Locate the cell with the specified text and output its (x, y) center coordinate. 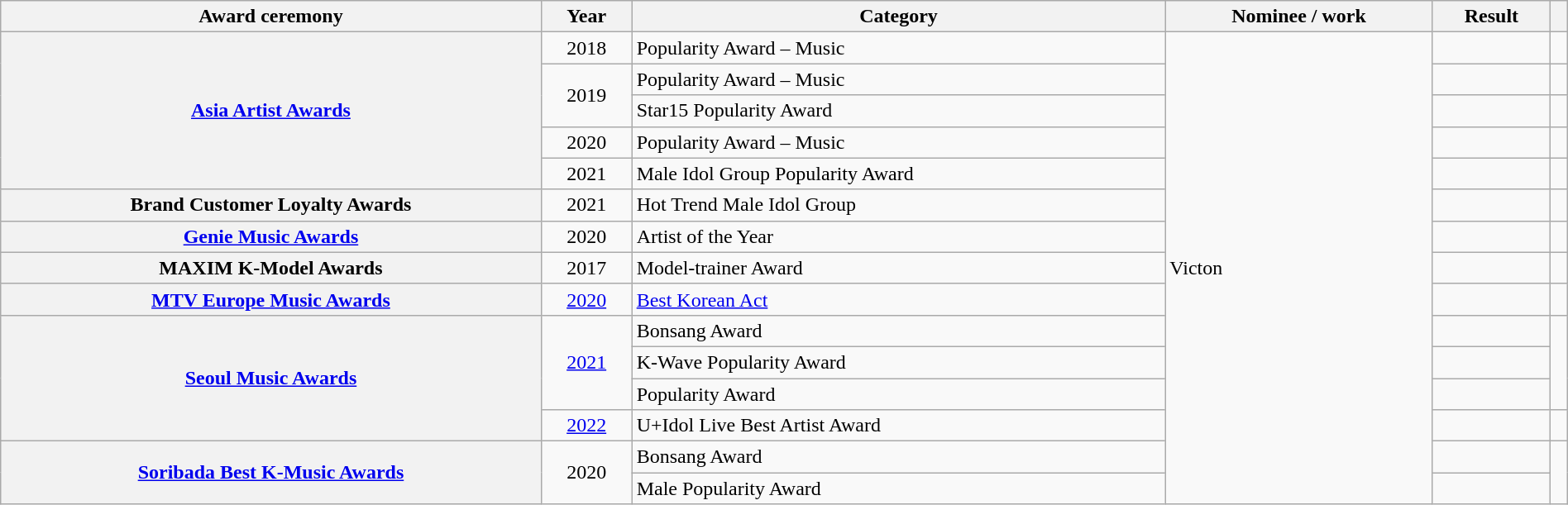
Best Korean Act (898, 299)
U+Idol Live Best Artist Award (898, 426)
2018 (586, 48)
Result (1491, 17)
Award ceremony (271, 17)
MTV Europe Music Awards (271, 299)
2017 (586, 268)
Popularity Award (898, 394)
K-Wave Popularity Award (898, 362)
Category (898, 17)
Brand Customer Loyalty Awards (271, 205)
Asia Artist Awards (271, 111)
Male Idol Group Popularity Award (898, 174)
Soribada Best K-Music Awards (271, 473)
Year (586, 17)
2019 (586, 95)
Hot Trend Male Idol Group (898, 205)
Genie Music Awards (271, 236)
2022 (586, 426)
Nominee / work (1299, 17)
Male Popularity Award (898, 488)
Seoul Music Awards (271, 378)
Artist of the Year (898, 236)
Model-trainer Award (898, 268)
MAXIM K-Model Awards (271, 268)
Victon (1299, 268)
Star15 Popularity Award (898, 111)
